Capture the cell that displays the provided text and extract its (x, y) central coordinate. 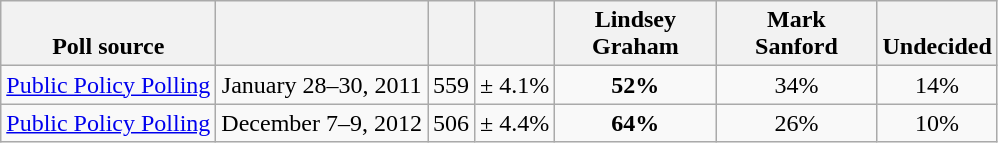
LindseyGraham (636, 34)
559 (452, 85)
14% (937, 85)
506 (452, 123)
34% (796, 85)
10% (937, 123)
± 4.4% (515, 123)
December 7–9, 2012 (322, 123)
64% (636, 123)
MarkSanford (796, 34)
26% (796, 123)
± 4.1% (515, 85)
52% (636, 85)
Poll source (108, 34)
January 28–30, 2011 (322, 85)
Undecided (937, 34)
